Scan for the cell matching the given text and deliver its [x, y] coordinate at center. 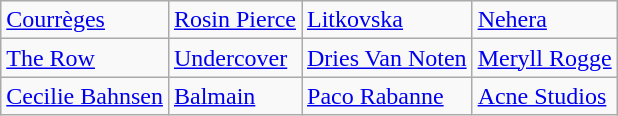
Paco Rabanne [388, 96]
Balmain [234, 96]
Acne Studios [544, 96]
Courrèges [85, 20]
Rosin Pierce [234, 20]
Litkovska [388, 20]
Nehera [544, 20]
Dries Van Noten [388, 58]
Undercover [234, 58]
The Row [85, 58]
Meryll Rogge [544, 58]
Cecilie Bahnsen [85, 96]
